Output the [X, Y] coordinate of the center of the cell containing the given text.  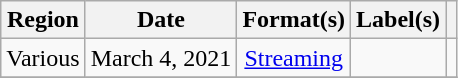
Various [43, 58]
March 4, 2021 [161, 58]
Date [161, 20]
Format(s) [294, 20]
Region [43, 20]
Streaming [294, 58]
Label(s) [398, 20]
